Detect which cell encompasses the target text, then output its [x, y] center coordinate. 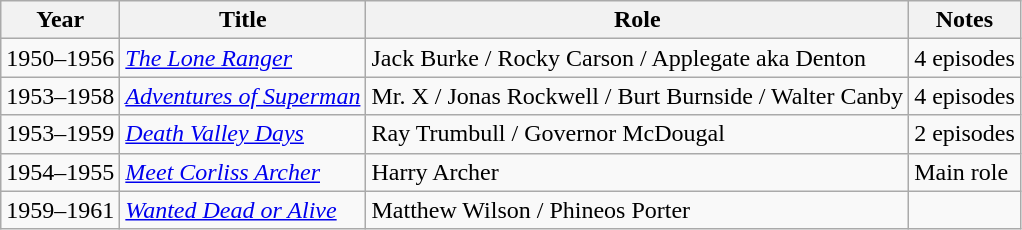
Wanted Dead or Alive [243, 210]
Meet Corliss Archer [243, 172]
Adventures of Superman [243, 96]
Ray Trumbull / Governor McDougal [638, 134]
Harry Archer [638, 172]
1959–1961 [60, 210]
1953–1958 [60, 96]
The Lone Ranger [243, 58]
Notes [965, 20]
Year [60, 20]
Jack Burke / Rocky Carson / Applegate aka Denton [638, 58]
Main role [965, 172]
2 episodes [965, 134]
Role [638, 20]
Matthew Wilson / Phineos Porter [638, 210]
1954–1955 [60, 172]
1950–1956 [60, 58]
Mr. X / Jonas Rockwell / Burt Burnside / Walter Canby [638, 96]
Title [243, 20]
1953–1959 [60, 134]
Death Valley Days [243, 134]
